Provide the [X, Y] coordinate of the cell's center where the given text is located.  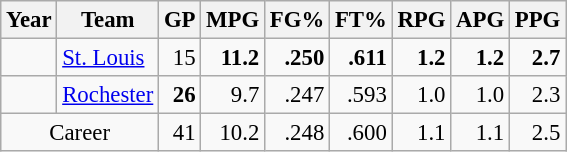
.247 [298, 95]
.593 [362, 95]
APG [480, 20]
10.2 [233, 133]
FT% [362, 20]
.600 [362, 133]
Team [108, 20]
.611 [362, 58]
Year [29, 20]
PPG [537, 20]
26 [180, 95]
GP [180, 20]
2.3 [537, 95]
Career [80, 133]
41 [180, 133]
.248 [298, 133]
MPG [233, 20]
RPG [422, 20]
FG% [298, 20]
15 [180, 58]
9.7 [233, 95]
Rochester [108, 95]
2.5 [537, 133]
11.2 [233, 58]
2.7 [537, 58]
St. Louis [108, 58]
.250 [298, 58]
